Return the (x, y) coordinate for the center point of the cell that contains the specified text.  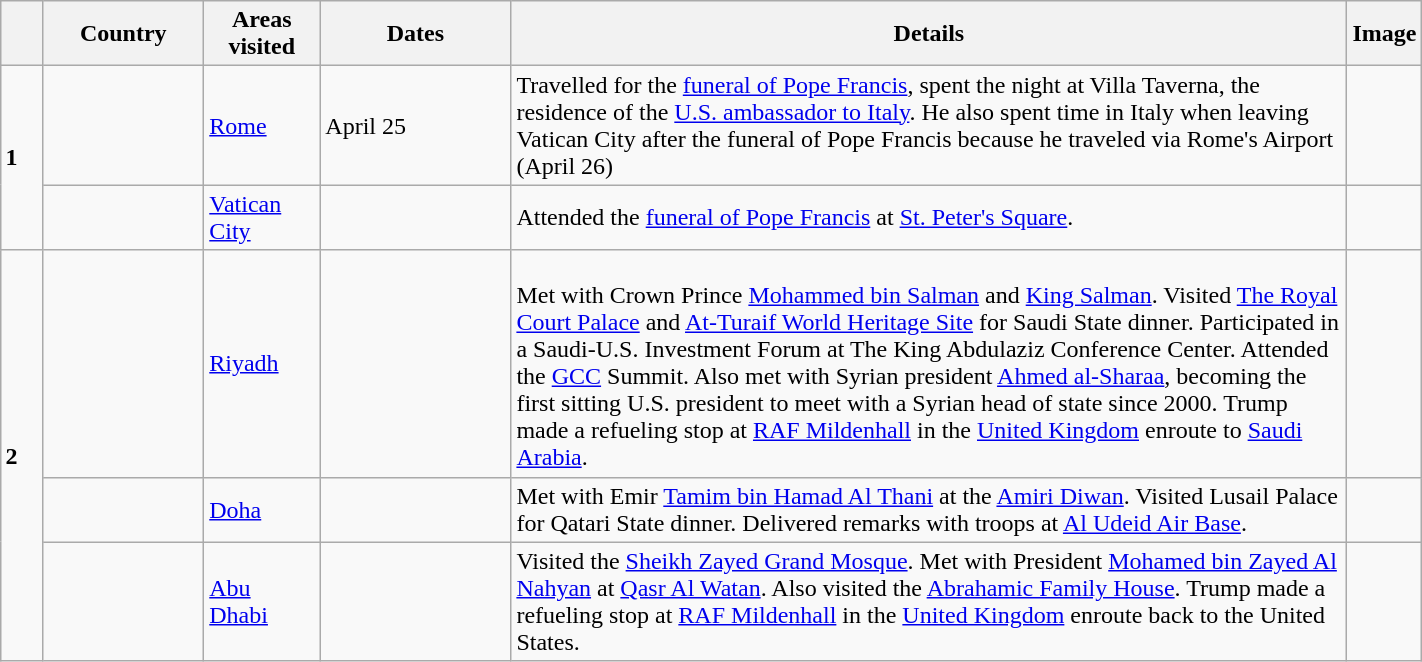
Details (929, 34)
Country (124, 34)
2 (22, 456)
1 (22, 158)
Abu Dhabi (262, 602)
Rome (262, 126)
Dates (416, 34)
Attended the funeral of Pope Francis at St. Peter's Square. (929, 218)
Doha (262, 510)
Image (1384, 34)
Vatican City (262, 218)
April 25 (416, 126)
Areas visited (262, 34)
Riyadh (262, 364)
